Find where the given text appears and provide that cell's center as [x, y] coordinate. 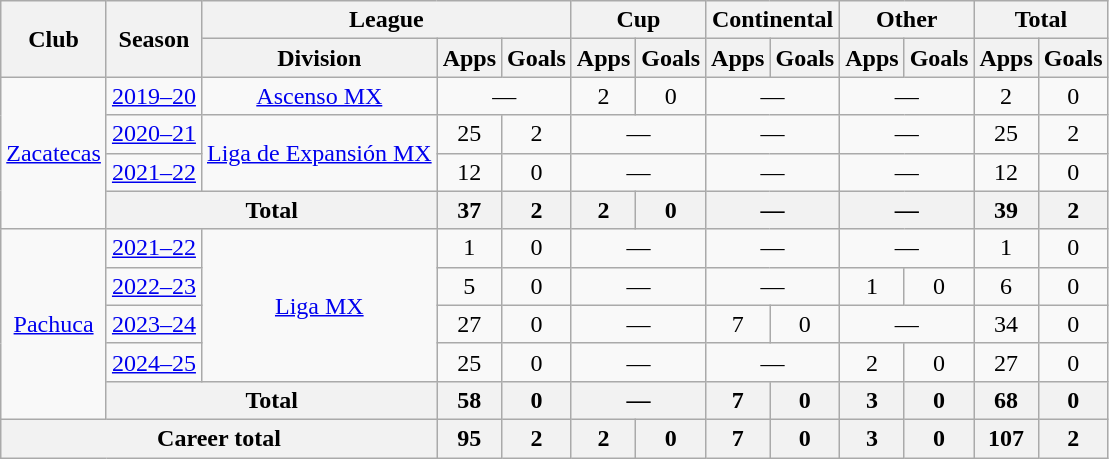
5 [469, 286]
95 [469, 438]
2020–21 [154, 134]
2023–24 [154, 324]
Career total [219, 438]
Continental [773, 20]
6 [1006, 286]
Liga de Expansión MX [319, 153]
2019–20 [154, 96]
39 [1006, 210]
68 [1006, 400]
2024–25 [154, 362]
League [386, 20]
34 [1006, 324]
Ascenso MX [319, 96]
Pachuca [54, 324]
Zacatecas [54, 153]
Division [319, 58]
37 [469, 210]
Season [154, 39]
Liga MX [319, 305]
58 [469, 400]
Club [54, 39]
Cup [638, 20]
Other [907, 20]
107 [1006, 438]
2022–23 [154, 286]
